Detect which cell encompasses the target text, then output its (X, Y) center coordinate. 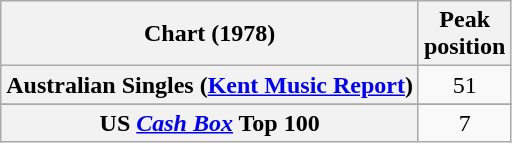
51 (464, 85)
US Cash Box Top 100 (210, 123)
Chart (1978) (210, 34)
Peakposition (464, 34)
Australian Singles (Kent Music Report) (210, 85)
7 (464, 123)
